From the cell containing the given text, extract its center point as (X, Y) coordinate. 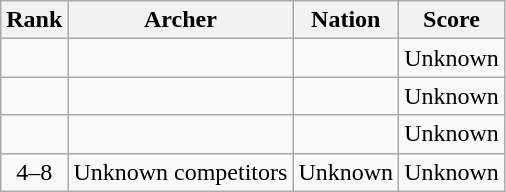
4–8 (34, 172)
Archer (180, 20)
Score (452, 20)
Nation (346, 20)
Rank (34, 20)
Unknown competitors (180, 172)
